Pinpoint the cell where the given text exists, returning its [X, Y] midpoint coordinate. 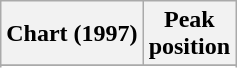
Peakposition [189, 34]
Chart (1997) [72, 34]
